Extract the (x, y) coordinate from the center of the cell holding the provided text.  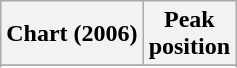
Peakposition (189, 34)
Chart (2006) (72, 34)
